Search for the cell housing the specified text and yield its (X, Y) center coordinate. 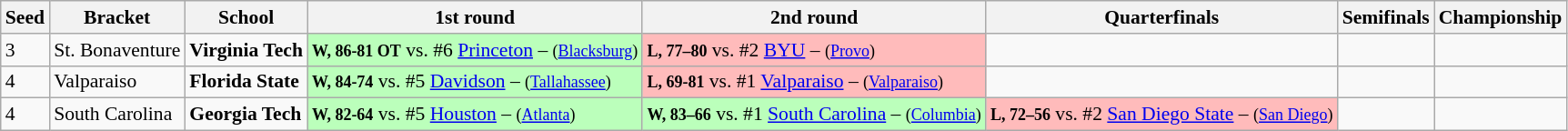
Georgia Tech (246, 115)
Championship (1501, 17)
L, 69-81 vs. #1 Valparaiso – (Valparaiso) (814, 82)
Valparaiso (116, 82)
W, 84-74 vs. #5 Davidson – (Tallahassee) (475, 82)
1st round (475, 17)
L, 72–56 vs. #2 San Diego State – (San Diego) (1162, 115)
2nd round (814, 17)
W, 86-81 OT vs. #6 Princeton – (Blacksburg) (475, 50)
W, 83–66 vs. #1 South Carolina – (Columbia) (814, 115)
Quarterfinals (1162, 17)
L, 77–80 vs. #2 BYU – (Provo) (814, 50)
3 (25, 50)
W, 82-64 vs. #5 Houston – (Atlanta) (475, 115)
Bracket (116, 17)
Semifinals (1386, 17)
Virginia Tech (246, 50)
St. Bonaventure (116, 50)
School (246, 17)
Florida State (246, 82)
South Carolina (116, 115)
Seed (25, 17)
